For the text-containing cell, return its midpoint in (x, y) coordinate format. 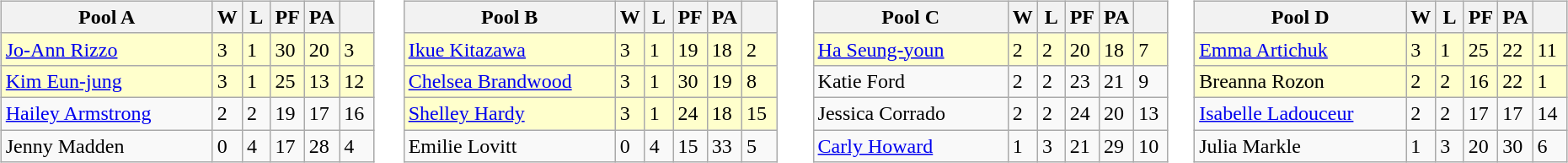
Breanna Rozon (1301, 81)
12 (357, 81)
Ha Seung-youn (910, 49)
Jessica Corrado (910, 113)
Shelley Hardy (509, 113)
Pool B (509, 17)
14 (1550, 113)
Pool D (1301, 17)
Hailey Armstrong (106, 113)
Jo-Ann Rizzo (106, 49)
Emilie Lovitt (509, 146)
Emma Artichuk (1301, 49)
8 (760, 81)
Katie Ford (910, 81)
Jenny Madden (106, 146)
Isabelle Ladouceur (1301, 113)
29 (1117, 146)
28 (322, 146)
10 (1151, 146)
Pool C (910, 17)
Chelsea Brandwood (509, 81)
7 (1151, 49)
9 (1151, 81)
Kim Eun-jung (106, 81)
6 (1550, 146)
5 (760, 146)
Ikue Kitazawa (509, 49)
Carly Howard (910, 146)
33 (725, 146)
11 (1550, 49)
Pool A (106, 17)
23 (1082, 81)
Julia Markle (1301, 146)
